For the text-containing cell, return its midpoint in (x, y) coordinate format. 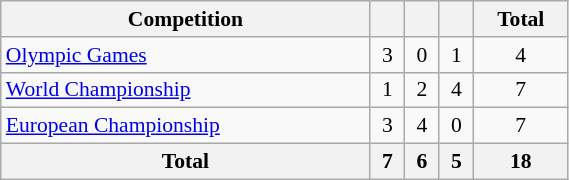
Competition (186, 19)
18 (521, 162)
World Championship (186, 90)
2 (422, 90)
6 (422, 162)
European Championship (186, 126)
Olympic Games (186, 55)
5 (456, 162)
